Identify which cell holds the provided text, then report its [X, Y] central coordinate. 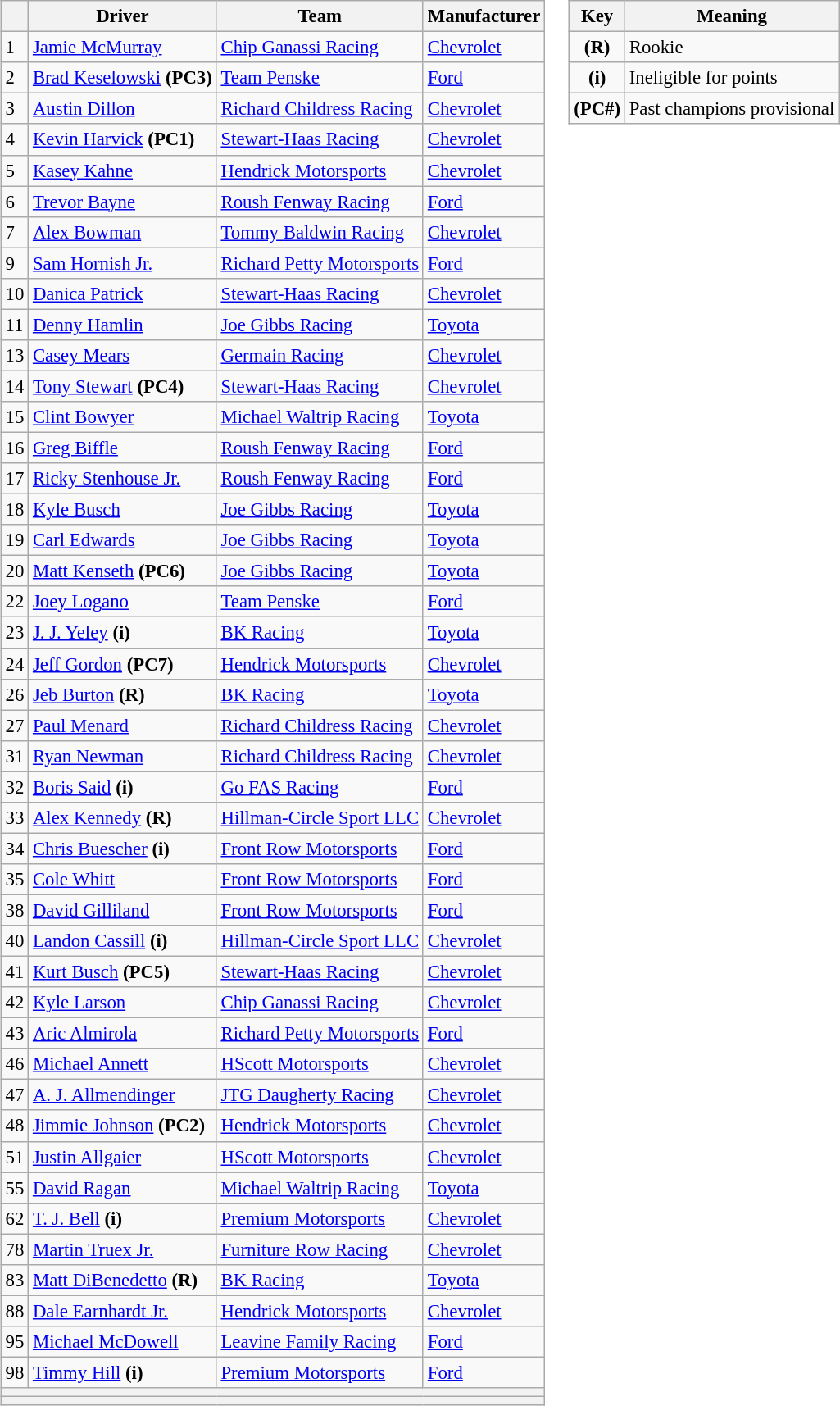
33 [15, 817]
40 [15, 941]
1 [15, 48]
David Ragan [123, 1188]
34 [15, 849]
51 [15, 1157]
Kyle Busch [123, 510]
Joey Logano [123, 602]
31 [15, 756]
3 [15, 109]
Austin Dillon [123, 109]
Kasey Kahne [123, 171]
88 [15, 1311]
43 [15, 1034]
62 [15, 1218]
Greg Biffle [123, 448]
Timmy Hill (i) [123, 1372]
Dale Earnhardt Jr. [123, 1311]
Boris Said (i) [123, 787]
(i) [597, 78]
Ryan Newman [123, 756]
35 [15, 880]
46 [15, 1064]
Clint Bowyer [123, 417]
22 [15, 602]
JTG Daugherty Racing [320, 1095]
Landon Cassill (i) [123, 941]
Tony Stewart (PC4) [123, 386]
J. J. Yeley (i) [123, 633]
Matt DiBenedetto (R) [123, 1280]
Paul Menard [123, 726]
Kyle Larson [123, 1003]
15 [15, 417]
55 [15, 1188]
Meaning [731, 16]
Team [320, 16]
Ineligible for points [731, 78]
T. J. Bell (i) [123, 1218]
2 [15, 78]
Casey Mears [123, 356]
78 [15, 1249]
(PC#) [597, 109]
(R) [597, 48]
32 [15, 787]
Michael Annett [123, 1064]
Danica Patrick [123, 293]
Past champions provisional [731, 109]
Alex Bowman [123, 232]
A. J. Allmendinger [123, 1095]
4 [15, 139]
19 [15, 540]
Trevor Bayne [123, 202]
Go FAS Racing [320, 787]
13 [15, 356]
Martin Truex Jr. [123, 1249]
18 [15, 510]
Carl Edwards [123, 540]
Matt Kenseth (PC6) [123, 571]
Driver [123, 16]
26 [15, 694]
11 [15, 325]
Tommy Baldwin Racing [320, 232]
83 [15, 1280]
27 [15, 726]
Alex Kennedy (R) [123, 817]
Kurt Busch (PC5) [123, 971]
Jeb Burton (R) [123, 694]
Leavine Family Racing [320, 1342]
95 [15, 1342]
Jamie McMurray [123, 48]
Michael McDowell [123, 1342]
24 [15, 663]
Brad Keselowski (PC3) [123, 78]
Key [597, 16]
5 [15, 171]
Sam Hornish Jr. [123, 263]
9 [15, 263]
Justin Allgaier [123, 1157]
20 [15, 571]
42 [15, 1003]
Furniture Row Racing [320, 1249]
Denny Hamlin [123, 325]
David Gilliland [123, 910]
23 [15, 633]
47 [15, 1095]
41 [15, 971]
Kevin Harvick (PC1) [123, 139]
7 [15, 232]
Chris Buescher (i) [123, 849]
Aric Almirola [123, 1034]
Manufacturer [484, 16]
Ricky Stenhouse Jr. [123, 479]
10 [15, 293]
17 [15, 479]
14 [15, 386]
6 [15, 202]
Jimmie Johnson (PC2) [123, 1126]
48 [15, 1126]
98 [15, 1372]
Rookie [731, 48]
16 [15, 448]
38 [15, 910]
Germain Racing [320, 356]
Jeff Gordon (PC7) [123, 663]
Cole Whitt [123, 880]
